Return [X, Y] of the center of cell containing provided text 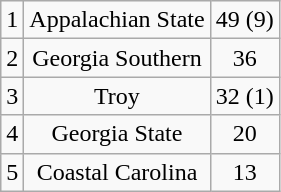
36 [244, 58]
4 [12, 134]
20 [244, 134]
13 [244, 172]
Coastal Carolina [117, 172]
32 (1) [244, 96]
Georgia State [117, 134]
49 (9) [244, 20]
Georgia Southern [117, 58]
Appalachian State [117, 20]
2 [12, 58]
3 [12, 96]
5 [12, 172]
Troy [117, 96]
1 [12, 20]
